Determine the (X, Y) coordinate at the center of the cell enclosing the given text.  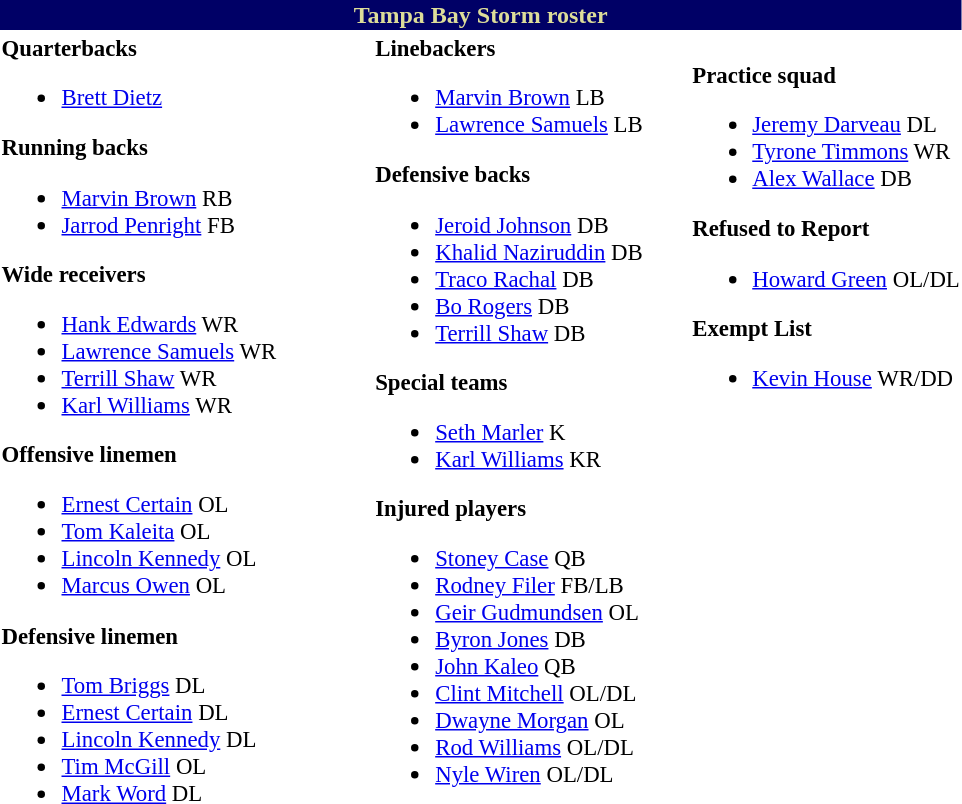
Tampa Bay Storm roster (480, 15)
